Output the [X, Y] coordinate of the center of the cell containing the given text.  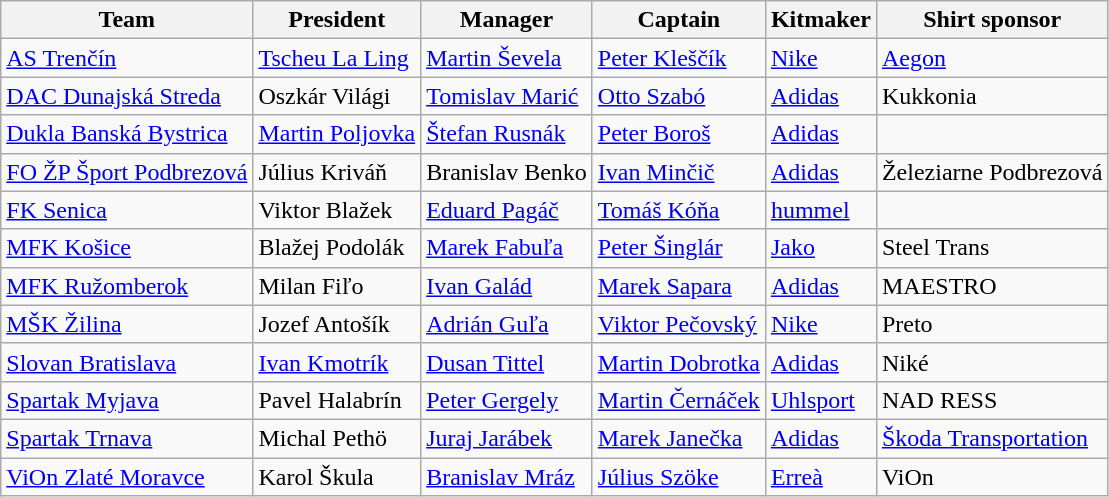
Viktor Pečovský [678, 324]
Oszkár Világi [337, 96]
Kukkonia [992, 96]
Team [127, 20]
Peter Gergely [507, 400]
Tomáš Kóňa [678, 210]
MFK Ružomberok [127, 286]
Štefan Rusnák [507, 134]
Peter Boroš [678, 134]
FO ŽP Šport Podbrezová [127, 172]
hummel [820, 210]
Eduard Pagáč [507, 210]
Kitmaker [820, 20]
Niké [992, 362]
Preto [992, 324]
Marek Fabuľa [507, 248]
Captain [678, 20]
Železiarne Podbrezová [992, 172]
Dukla Banská Bystrica [127, 134]
Michal Pethö [337, 438]
Július Kriváň [337, 172]
Tomislav Marić [507, 96]
Marek Janečka [678, 438]
Ivan Minčič [678, 172]
Marek Sapara [678, 286]
MFK Košice [127, 248]
Adrián Guľa [507, 324]
Škoda Transportation [992, 438]
Juraj Jarábek [507, 438]
MAESTRO [992, 286]
Martin Černáček [678, 400]
AS Trenčín [127, 58]
Peter Šinglár [678, 248]
Steel Trans [992, 248]
Otto Szabó [678, 96]
MŠK Žilina [127, 324]
Erreà [820, 477]
Jako [820, 248]
DAC Dunajská Streda [127, 96]
Blažej Podolák [337, 248]
Uhlsport [820, 400]
Branislav Benko [507, 172]
Shirt sponsor [992, 20]
Martin Dobrotka [678, 362]
Slovan Bratislava [127, 362]
FK Senica [127, 210]
NAD RESS [992, 400]
Spartak Myjava [127, 400]
Július Szöke [678, 477]
Martin Poljovka [337, 134]
Martin Ševela [507, 58]
Milan Fiľo [337, 286]
Jozef Antošík [337, 324]
Branislav Mráz [507, 477]
Ivan Galád [507, 286]
President [337, 20]
Peter Kleščík [678, 58]
Ivan Kmotrík [337, 362]
Manager [507, 20]
Karol Škula [337, 477]
Pavel Halabrín [337, 400]
ViOn [992, 477]
Dusan Tittel [507, 362]
Tscheu La Ling [337, 58]
Viktor Blažek [337, 210]
Aegon [992, 58]
ViOn Zlaté Moravce [127, 477]
Spartak Trnava [127, 438]
